Locate the cell with the specified text and output its (x, y) center coordinate. 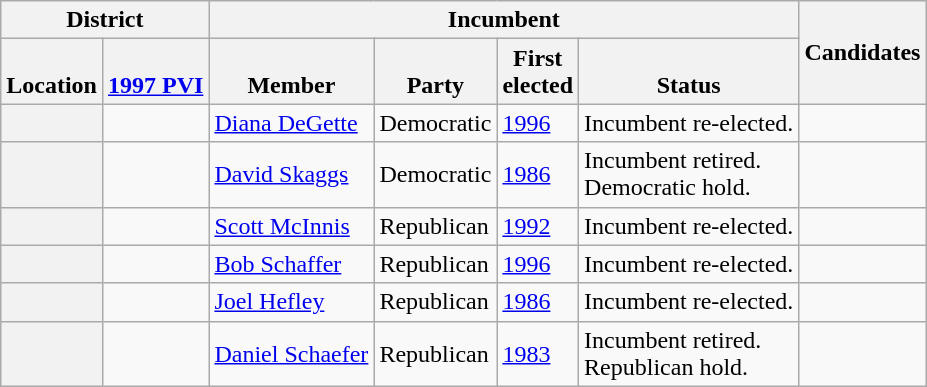
Incumbent (504, 20)
Member (292, 72)
Bob Schaffer (292, 264)
Firstelected (538, 72)
Diana DeGette (292, 123)
1983 (538, 354)
Status (689, 72)
Joel Hefley (292, 302)
1997 PVI (155, 72)
1992 (538, 226)
David Skaggs (292, 174)
Scott McInnis (292, 226)
District (105, 20)
Incumbent retired.Republican hold. (689, 354)
Location (52, 72)
Party (436, 72)
Daniel Schaefer (292, 354)
Candidates (862, 52)
Incumbent retired.Democratic hold. (689, 174)
